Find where the given text appears and provide that cell's center as (x, y) coordinate. 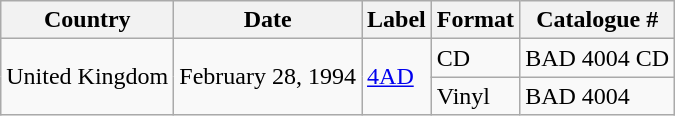
Date (268, 20)
BAD 4004 CD (598, 58)
Vinyl (475, 96)
February 28, 1994 (268, 77)
BAD 4004 (598, 96)
Catalogue # (598, 20)
4AD (397, 77)
Country (88, 20)
Label (397, 20)
Format (475, 20)
CD (475, 58)
United Kingdom (88, 77)
